Search for the cell housing the specified text and yield its (X, Y) center coordinate. 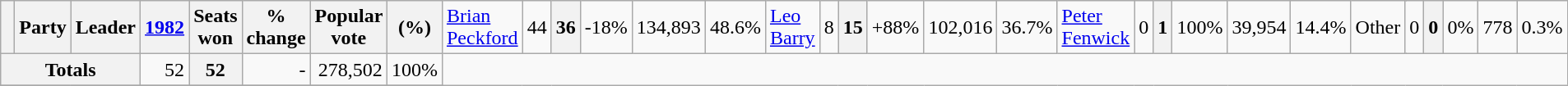
Other (1378, 28)
48.6% (735, 28)
+88% (895, 28)
Popular vote (349, 28)
Seats won (216, 28)
Leader (105, 28)
Peter Fenwick (1096, 28)
36.7% (1027, 28)
0.3% (1542, 28)
-18% (605, 28)
Party (43, 28)
% change (276, 28)
14.4% (1321, 28)
39,954 (1259, 28)
Totals (71, 70)
8 (829, 28)
Leo Barry (792, 28)
- (276, 70)
36 (566, 28)
1982 (165, 28)
(%) (415, 28)
15 (852, 28)
0% (1461, 28)
44 (536, 28)
Brian Peckford (482, 28)
134,893 (668, 28)
1 (1163, 28)
778 (1497, 28)
278,502 (349, 70)
102,016 (961, 28)
